Provide the (x, y) coordinate of the cell's center where the given text is located.  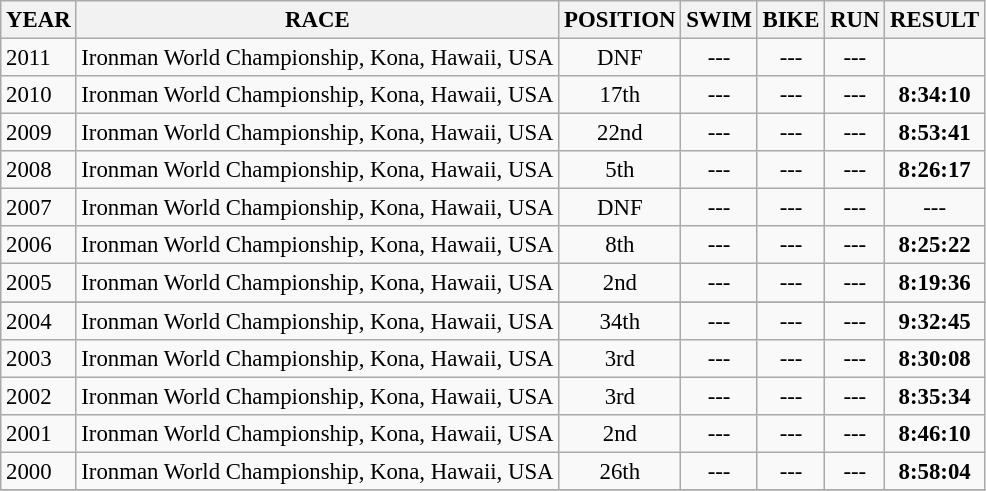
2003 (38, 358)
17th (620, 95)
8:46:10 (935, 433)
POSITION (620, 20)
2001 (38, 433)
YEAR (38, 20)
2008 (38, 170)
34th (620, 321)
RACE (318, 20)
BIKE (791, 20)
8:25:22 (935, 245)
8:53:41 (935, 133)
2006 (38, 245)
2010 (38, 95)
RUN (855, 20)
2005 (38, 283)
8th (620, 245)
SWIM (719, 20)
8:26:17 (935, 170)
2011 (38, 58)
2007 (38, 208)
2000 (38, 471)
2002 (38, 396)
2009 (38, 133)
22nd (620, 133)
8:58:04 (935, 471)
8:35:34 (935, 396)
8:30:08 (935, 358)
9:32:45 (935, 321)
8:19:36 (935, 283)
5th (620, 170)
26th (620, 471)
8:34:10 (935, 95)
2004 (38, 321)
RESULT (935, 20)
